Search for the cell housing the specified text and yield its (X, Y) center coordinate. 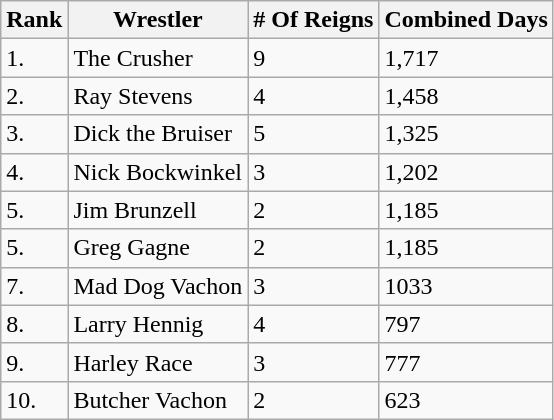
8. (34, 324)
2. (34, 96)
3. (34, 134)
Greg Gagne (158, 248)
1,717 (466, 58)
797 (466, 324)
# Of Reigns (314, 20)
Larry Hennig (158, 324)
4. (34, 172)
The Crusher (158, 58)
623 (466, 400)
Jim Brunzell (158, 210)
777 (466, 362)
Dick the Bruiser (158, 134)
10. (34, 400)
Rank (34, 20)
Butcher Vachon (158, 400)
Mad Dog Vachon (158, 286)
5 (314, 134)
Ray Stevens (158, 96)
7. (34, 286)
Combined Days (466, 20)
9. (34, 362)
1,202 (466, 172)
1. (34, 58)
Harley Race (158, 362)
9 (314, 58)
1033 (466, 286)
Nick Bockwinkel (158, 172)
1,458 (466, 96)
Wrestler (158, 20)
1,325 (466, 134)
